Return the [x, y] coordinate for the center point of the cell that contains the specified text.  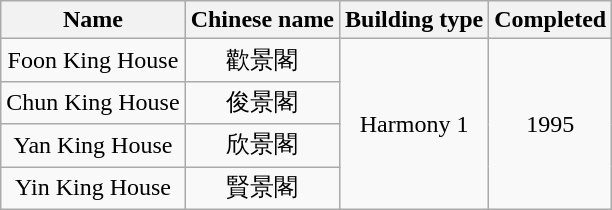
Building type [414, 20]
Foon King House [93, 60]
俊景閣 [262, 102]
Chun King House [93, 102]
歡景閣 [262, 60]
Completed [550, 20]
Yan King House [93, 146]
1995 [550, 124]
Harmony 1 [414, 124]
Yin King House [93, 188]
賢景閣 [262, 188]
Name [93, 20]
Chinese name [262, 20]
欣景閣 [262, 146]
